Find where the given text appears and provide that cell's center as (x, y) coordinate. 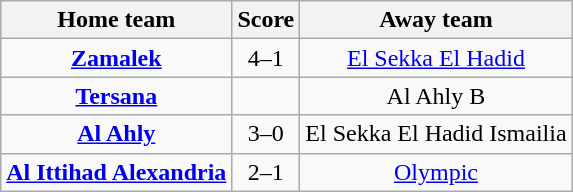
Away team (436, 20)
Al Ahly B (436, 96)
Al Ahly (116, 134)
Zamalek (116, 58)
Olympic (436, 172)
Score (266, 20)
Tersana (116, 96)
Al Ittihad Alexandria (116, 172)
El Sekka El Hadid Ismailia (436, 134)
4–1 (266, 58)
3–0 (266, 134)
El Sekka El Hadid (436, 58)
Home team (116, 20)
2–1 (266, 172)
